Provide the [x, y] coordinate of the cell's center where the given text is located.  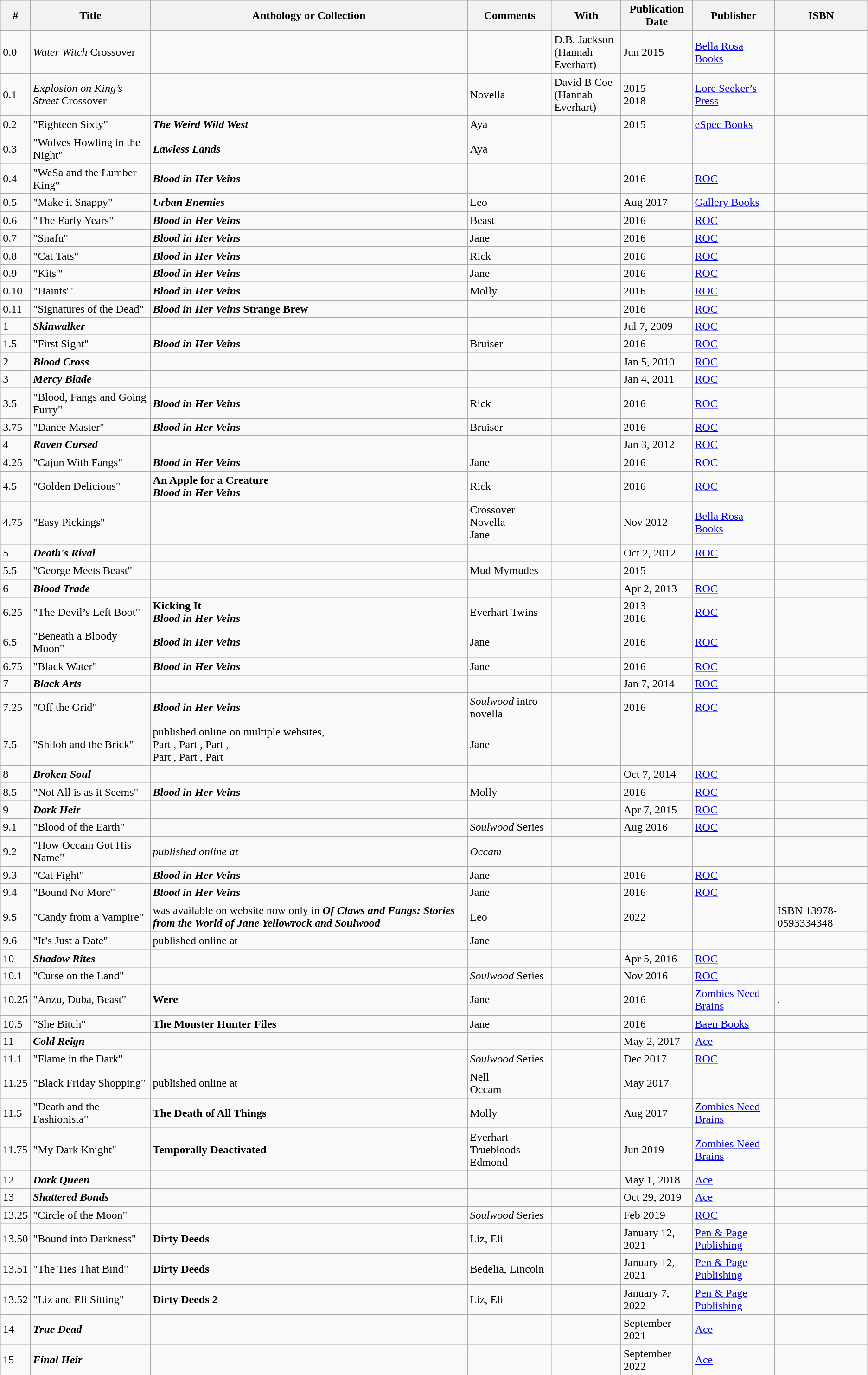
Jun 2015 [657, 52]
"Blood of the Earth" [90, 827]
"The Devil’s Left Boot" [90, 612]
13.50 [16, 1239]
ISBN 13978-0593334348 [821, 916]
Beast [510, 220]
7 [16, 684]
May 1, 2018 [657, 1180]
"Blood, Fangs and Going Furry" [90, 403]
Death's Rival [90, 553]
11 [16, 1042]
"Eighteen Sixty" [90, 125]
Everhart-TruebloodsEdmond [510, 1150]
9.1 [16, 827]
Feb 2019 [657, 1215]
10.1 [16, 976]
"Cat Fight" [90, 875]
"Flame in the Dark" [90, 1059]
"Anzu, Duba, Beast" [90, 1000]
Blood Trade [90, 588]
"How Occam Got His Name" [90, 851]
"Easy Pickings" [90, 523]
Water Witch Crossover [90, 52]
0.8 [16, 256]
20152018 [657, 95]
"Haints'" [90, 291]
9.6 [16, 940]
8 [16, 774]
5.5 [16, 570]
Urban Enemies [309, 203]
Oct 29, 2019 [657, 1197]
PublicationDate [657, 16]
"Cajun With Fangs" [90, 462]
"Not All is as it Seems" [90, 792]
15 [16, 1360]
"Make it Snappy" [90, 203]
"First Sight" [90, 344]
4.5 [16, 486]
5 [16, 553]
Apr 5, 2016 [657, 958]
"WeSa and the Lumber King" [90, 179]
January 7, 2022 [657, 1299]
"Wolves Howling in the Night" [90, 148]
Final Heir [90, 1360]
1 [16, 326]
11.25 [16, 1083]
3.5 [16, 403]
. [821, 1000]
Raven Cursed [90, 445]
6.5 [16, 642]
0.3 [16, 148]
Blood in Her Veins Strange Brew [309, 308]
Lawless Lands [309, 148]
"Dance Master" [90, 427]
Black Arts [90, 684]
3 [16, 379]
"It’s Just a Date" [90, 940]
"The Early Years" [90, 220]
8.5 [16, 792]
2022 [657, 916]
# [16, 16]
1.5 [16, 344]
0.9 [16, 273]
NellOccam [510, 1083]
was available on website now only in Of Claws and Fangs: Stories from the World of Jane Yellowrock and Soulwood [309, 916]
Occam [510, 851]
10 [16, 958]
Dirty Deeds 2 [309, 1299]
"Off the Grid" [90, 708]
0.7 [16, 238]
"Snafu" [90, 238]
6 [16, 588]
Nov 2012 [657, 523]
13.52 [16, 1299]
Shadow Rites [90, 958]
0.6 [16, 220]
13.51 [16, 1269]
0.4 [16, 179]
Oct 2, 2012 [657, 553]
Anthology or Collection [309, 16]
"Golden Delicious" [90, 486]
"My Dark Knight" [90, 1150]
"Beneath a Bloody Moon" [90, 642]
Temporally Deactivated [309, 1150]
Dark Queen [90, 1180]
Nov 2016 [657, 976]
"Kits'" [90, 273]
"She Bitch" [90, 1023]
20132016 [657, 612]
4.25 [16, 462]
"Curse on the Land" [90, 976]
Dec 2017 [657, 1059]
Dark Heir [90, 810]
September 2021 [657, 1329]
"Shiloh and the Brick" [90, 744]
9.4 [16, 893]
"Death and the Fashionista" [90, 1113]
published online on multiple websites,Part , Part , Part ,Part , Part , Part [309, 744]
0.11 [16, 308]
0.10 [16, 291]
An Apple for a CreatureBlood in Her Veins [309, 486]
Apr 7, 2015 [657, 810]
Shattered Bonds [90, 1197]
Explosion on King’s Street Crossover [90, 95]
Skinwalker [90, 326]
David B Coe(Hannah Everhart) [586, 95]
2 [16, 362]
"Circle of the Moon" [90, 1215]
Bedelia, Lincoln [510, 1269]
"Bound into Darkness" [90, 1239]
Apr 2, 2013 [657, 588]
"Liz and Eli Sitting" [90, 1299]
Publisher [734, 16]
9 [16, 810]
9.2 [16, 851]
11.75 [16, 1150]
11.1 [16, 1059]
ISBN [821, 16]
0.1 [16, 95]
Jan 3, 2012 [657, 445]
May 2, 2017 [657, 1042]
12 [16, 1180]
"The Ties That Bind" [90, 1269]
Jan 4, 2011 [657, 379]
6.75 [16, 666]
4.75 [16, 523]
The Weird Wild West [309, 125]
13.25 [16, 1215]
"Bound No More" [90, 893]
13 [16, 1197]
Baen Books [734, 1023]
September 2022 [657, 1360]
4 [16, 445]
The Monster Hunter Files [309, 1023]
Comments [510, 16]
Jul 7, 2009 [657, 326]
10.25 [16, 1000]
The Death of All Things [309, 1113]
Were [309, 1000]
Aug 2016 [657, 827]
Jan 7, 2014 [657, 684]
3.75 [16, 427]
Kicking ItBlood in Her Veins [309, 612]
"Black Friday Shopping" [90, 1083]
0.5 [16, 203]
"Candy from a Vampire" [90, 916]
0.2 [16, 125]
Jan 5, 2010 [657, 362]
Blood Cross [90, 362]
Everhart Twins [510, 612]
Gallery Books [734, 203]
Jun 2019 [657, 1150]
"Signatures of the Dead" [90, 308]
True Dead [90, 1329]
eSpec Books [734, 125]
"Black Water" [90, 666]
May 2017 [657, 1083]
14 [16, 1329]
"George Meets Beast" [90, 570]
10.5 [16, 1023]
"Cat Tats" [90, 256]
Soulwood intro novella [510, 708]
0.0 [16, 52]
D.B. Jackson(Hannah Everhart) [586, 52]
9.3 [16, 875]
Crossover NovellaJane [510, 523]
6.25 [16, 612]
Novella [510, 95]
11.5 [16, 1113]
Cold Reign [90, 1042]
Title [90, 16]
Oct 7, 2014 [657, 774]
9.5 [16, 916]
Lore Seeker’s Press [734, 95]
7.5 [16, 744]
Mud Mymudes [510, 570]
With [586, 16]
Broken Soul [90, 774]
Mercy Blade [90, 379]
7.25 [16, 708]
